Provide the (x, y) coordinate of the cell's center where the given text is located.  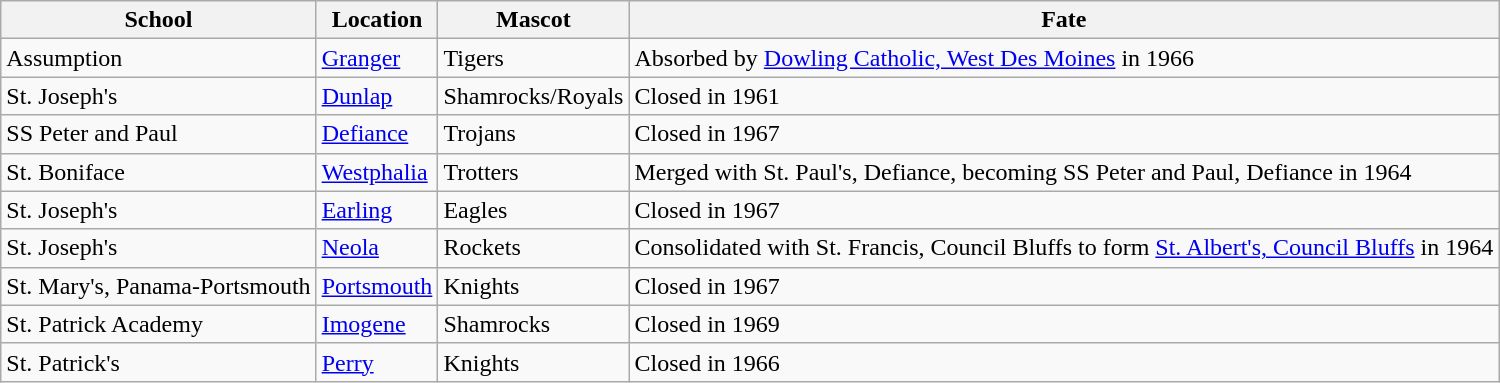
Portsmouth (377, 286)
Rockets (534, 248)
Neola (377, 248)
Merged with St. Paul's, Defiance, becoming SS Peter and Paul, Defiance in 1964 (1064, 172)
Fate (1064, 20)
Closed in 1969 (1064, 324)
St. Patrick's (158, 362)
Defiance (377, 134)
St. Boniface (158, 172)
Absorbed by Dowling Catholic, West Des Moines in 1966 (1064, 58)
Imogene (377, 324)
Eagles (534, 210)
Earling (377, 210)
Westphalia (377, 172)
SS Peter and Paul (158, 134)
Shamrocks/Royals (534, 96)
Tigers (534, 58)
Dunlap (377, 96)
Closed in 1966 (1064, 362)
St. Mary's, Panama-Portsmouth (158, 286)
Trojans (534, 134)
Perry (377, 362)
Trotters (534, 172)
Shamrocks (534, 324)
St. Patrick Academy (158, 324)
Location (377, 20)
Consolidated with St. Francis, Council Bluffs to form St. Albert's, Council Bluffs in 1964 (1064, 248)
Closed in 1961 (1064, 96)
School (158, 20)
Assumption (158, 58)
Mascot (534, 20)
Granger (377, 58)
